Identify which cell holds the provided text, then report its (x, y) central coordinate. 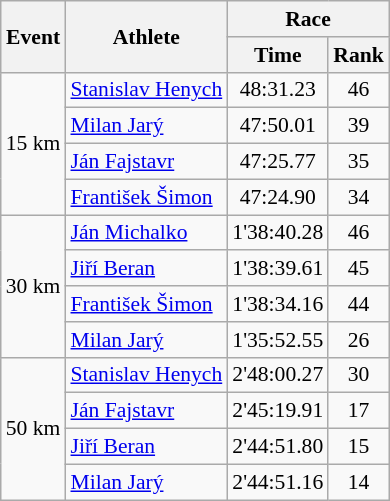
1'38:34.16 (278, 304)
45 (358, 269)
26 (358, 340)
Event (34, 36)
44 (358, 304)
50 km (34, 428)
Race (308, 19)
Rank (358, 55)
2'45:19.91 (278, 411)
2'44:51.80 (278, 447)
1'38:39.61 (278, 269)
34 (358, 197)
1'38:40.28 (278, 233)
47:25.77 (278, 162)
2'44:51.16 (278, 482)
2'48:00.27 (278, 375)
15 (358, 447)
30 km (34, 286)
35 (358, 162)
1'35:52.55 (278, 340)
Time (278, 55)
Athlete (146, 36)
47:24.90 (278, 197)
47:50.01 (278, 126)
15 km (34, 143)
48:31.23 (278, 90)
14 (358, 482)
Ján Michalko (146, 233)
17 (358, 411)
39 (358, 126)
30 (358, 375)
